Provide the (x, y) coordinate of the cell's center where the given text is located.  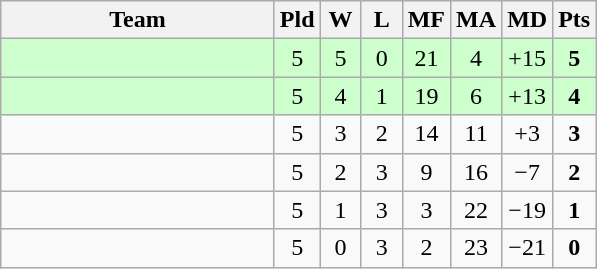
16 (476, 172)
MA (476, 20)
22 (476, 210)
+13 (528, 96)
L (382, 20)
Team (138, 20)
23 (476, 248)
MD (528, 20)
9 (426, 172)
−19 (528, 210)
19 (426, 96)
Pld (297, 20)
+15 (528, 58)
W (340, 20)
6 (476, 96)
21 (426, 58)
+3 (528, 134)
Pts (574, 20)
14 (426, 134)
−7 (528, 172)
−21 (528, 248)
11 (476, 134)
MF (426, 20)
